Output the [X, Y] coordinate of the center of the cell containing the given text.  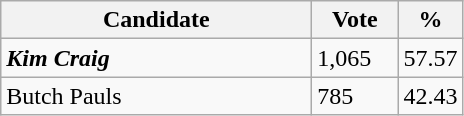
1,065 [355, 58]
42.43 [430, 96]
Candidate [156, 20]
57.57 [430, 58]
Kim Craig [156, 58]
Butch Pauls [156, 96]
% [430, 20]
Vote [355, 20]
785 [355, 96]
